Find where the given text appears and provide that cell's center as [X, Y] coordinate. 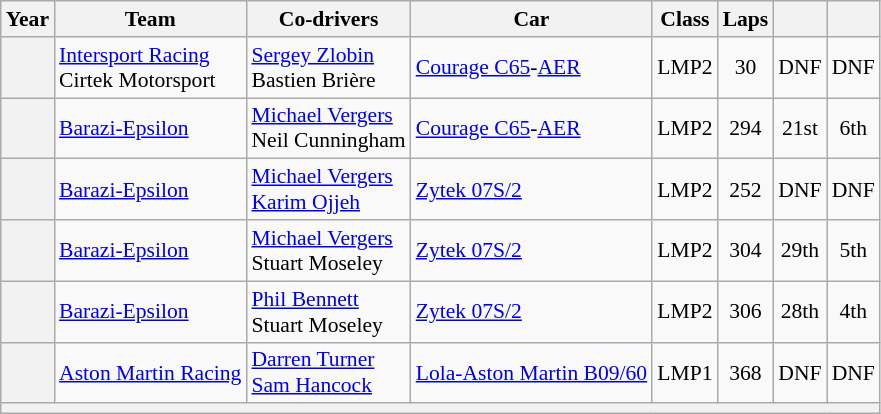
Year [28, 19]
Laps [746, 19]
Car [532, 19]
4th [854, 312]
Intersport Racing Cirtek Motorsport [150, 68]
5th [854, 250]
Michael Vergers Karim Ojjeh [328, 190]
368 [746, 372]
Michael Vergers Stuart Moseley [328, 250]
28th [800, 312]
252 [746, 190]
Lola-Aston Martin B09/60 [532, 372]
Team [150, 19]
6th [854, 128]
Sergey Zlobin Bastien Brière [328, 68]
306 [746, 312]
Darren Turner Sam Hancock [328, 372]
Co-drivers [328, 19]
304 [746, 250]
294 [746, 128]
Michael Vergers Neil Cunningham [328, 128]
LMP1 [684, 372]
Phil Bennett Stuart Moseley [328, 312]
Aston Martin Racing [150, 372]
21st [800, 128]
Class [684, 19]
29th [800, 250]
30 [746, 68]
